Search for the cell housing the specified text and yield its [X, Y] center coordinate. 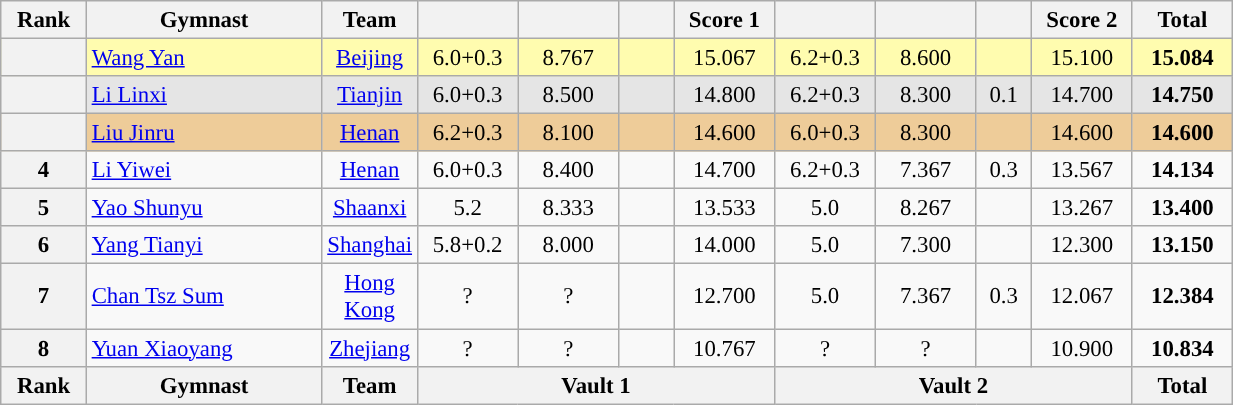
14.134 [1182, 170]
7 [44, 296]
8.767 [568, 58]
Beijing [370, 58]
Score 1 [724, 20]
8.400 [568, 170]
12.067 [1082, 296]
8 [44, 348]
15.084 [1182, 58]
10.900 [1082, 348]
Vault 2 [954, 385]
4 [44, 170]
8.333 [568, 208]
5.8+0.2 [468, 245]
Li Yiwei [204, 170]
Yuan Xiaoyang [204, 348]
13.400 [1182, 208]
8.600 [926, 58]
14.800 [724, 95]
Shaanxi [370, 208]
Yang Tianyi [204, 245]
12.384 [1182, 296]
Hong Kong [370, 296]
15.067 [724, 58]
Vault 1 [596, 385]
14.000 [724, 245]
Wang Yan [204, 58]
13.533 [724, 208]
7.300 [926, 245]
8.100 [568, 133]
13.567 [1082, 170]
Yao Shunyu [204, 208]
8.267 [926, 208]
8.000 [568, 245]
13.267 [1082, 208]
10.767 [724, 348]
Li Linxi [204, 95]
13.150 [1182, 245]
15.100 [1082, 58]
0.1 [1004, 95]
14.750 [1182, 95]
Shanghai [370, 245]
12.300 [1082, 245]
6 [44, 245]
10.834 [1182, 348]
5.2 [468, 208]
12.700 [724, 296]
8.500 [568, 95]
Liu Jinru [204, 133]
5 [44, 208]
Chan Tsz Sum [204, 296]
Tianjin [370, 95]
Score 2 [1082, 20]
Zhejiang [370, 348]
